Determine the [X, Y] coordinate at the center of the cell enclosing the given text.  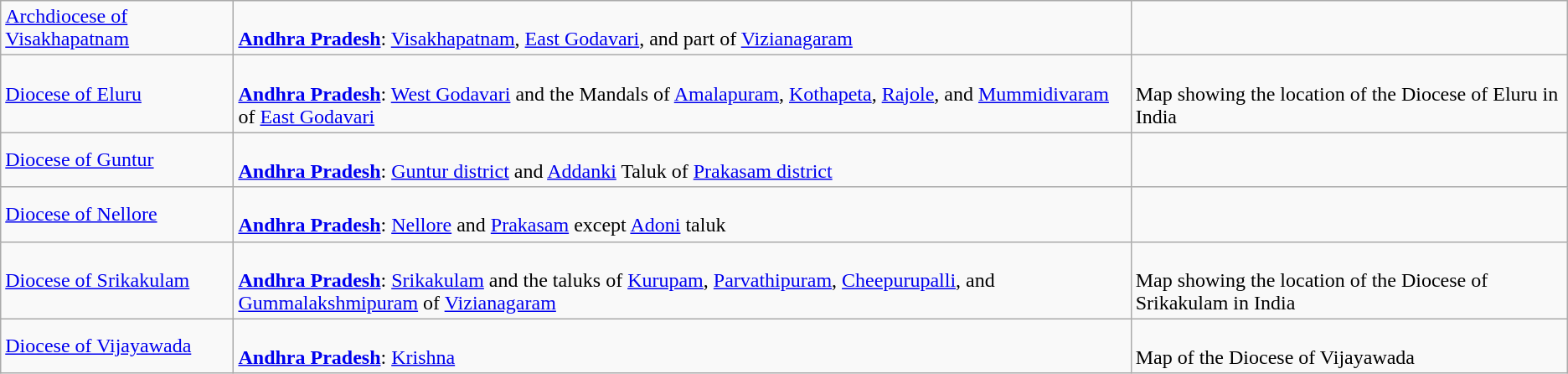
Andhra Pradesh: Nellore and Prakasam except Adoni taluk [682, 215]
Archdiocese of Visakhapatnam [117, 29]
Diocese of Vijayawada [117, 345]
Andhra Pradesh: Krishna [682, 345]
Andhra Pradesh: West Godavari and the Mandals of Amalapuram, Kothapeta, Rajole, and Mummidivaram of East Godavari [682, 94]
Diocese of Eluru [117, 94]
Map of the Diocese of Vijayawada [1349, 345]
Map showing the location of the Diocese of Eluru in India [1349, 94]
Andhra Pradesh: Guntur district and Addanki Taluk of Prakasam district [682, 159]
Andhra Pradesh: Srikakulam and the taluks of Kurupam, Parvathipuram, Cheepurupalli, and Gummalakshmipuram of Vizianagaram [682, 280]
Andhra Pradesh: Visakhapatnam, East Godavari, and part of Vizianagaram [682, 29]
Map showing the location of the Diocese of Srikakulam in India [1349, 280]
Diocese of Guntur [117, 159]
Diocese of Srikakulam [117, 280]
Diocese of Nellore [117, 215]
